Capture the cell that displays the provided text and extract its (x, y) central coordinate. 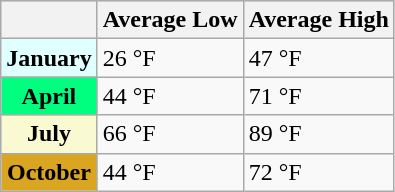
26 °F (170, 58)
47 °F (318, 58)
89 °F (318, 134)
October (49, 172)
January (49, 58)
Average Low (170, 20)
72 °F (318, 172)
66 °F (170, 134)
April (49, 96)
July (49, 134)
Average High (318, 20)
71 °F (318, 96)
